Locate the cell with the specified text and output its [X, Y] center coordinate. 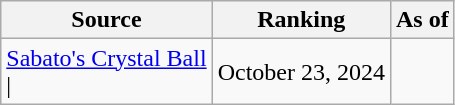
Ranking [301, 20]
October 23, 2024 [301, 72]
Source [106, 20]
Sabato's Crystal Ball| [106, 72]
As of [422, 20]
